Determine the [x, y] coordinate at the center of the cell enclosing the given text.  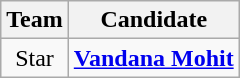
Vandana Mohit [154, 58]
Team [35, 20]
Star [35, 58]
Candidate [154, 20]
